Extract the [x, y] coordinate from the center of the cell holding the provided text.  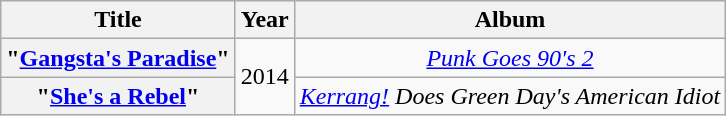
Year [264, 20]
"Gangsta's Paradise" [118, 58]
"She's a Rebel" [118, 96]
Kerrang! Does Green Day's American Idiot [510, 96]
Title [118, 20]
2014 [264, 77]
Album [510, 20]
Punk Goes 90's 2 [510, 58]
